Capture the cell that displays the provided text and extract its (x, y) central coordinate. 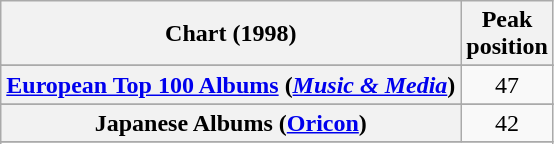
42 (507, 123)
Chart (1998) (231, 34)
Peakposition (507, 34)
47 (507, 85)
Japanese Albums (Oricon) (231, 123)
European Top 100 Albums (Music & Media) (231, 85)
